Scan for the cell matching the given text and deliver its (x, y) coordinate at center. 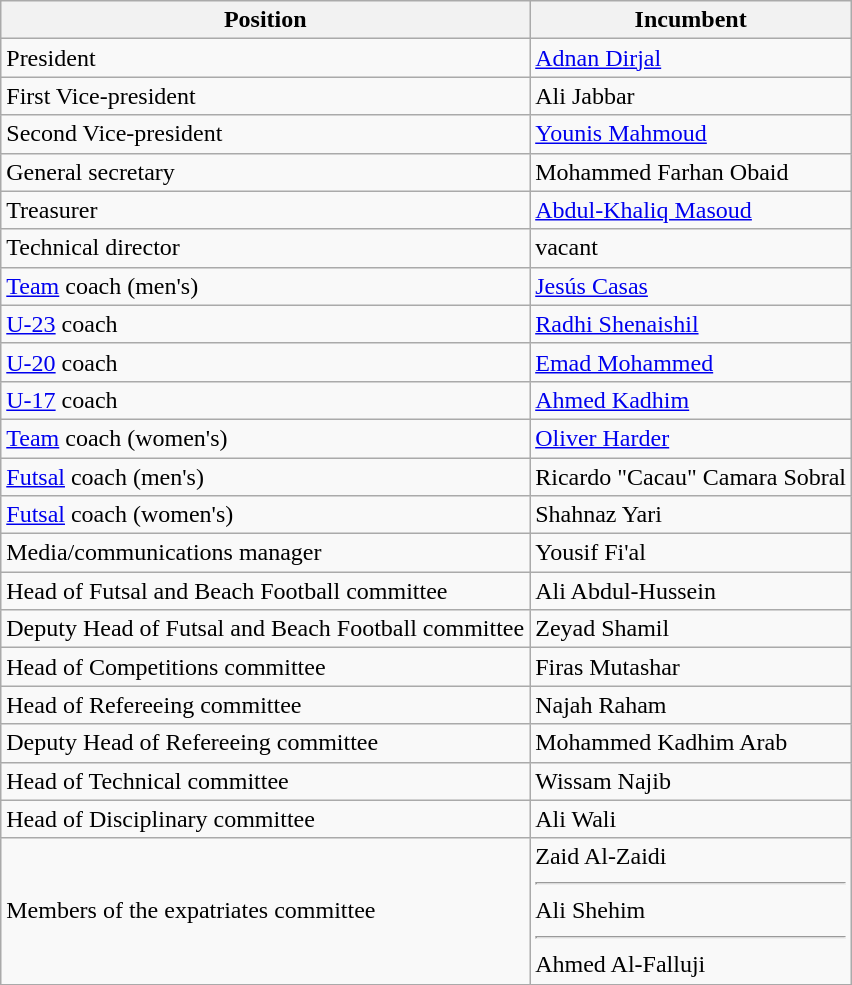
Younis Mahmoud (691, 134)
Zeyad Shamil (691, 629)
Technical director (266, 248)
Futsal coach (women's) (266, 515)
Futsal coach (men's) (266, 477)
Adnan Dirjal (691, 58)
Abdul-Khaliq Masoud (691, 210)
Mohammed Farhan Obaid (691, 172)
Firas Mutashar (691, 667)
Oliver Harder (691, 438)
Jesús Casas (691, 286)
Zaid Al-Zaidi Ali Shehim Ahmed Al-Falluji (691, 911)
President (266, 58)
Position (266, 20)
Team coach (women's) (266, 438)
Yousif Fi'al (691, 553)
Ali Wali (691, 819)
Head of Disciplinary committee (266, 819)
Treasurer (266, 210)
Head of Futsal and Beach Football committee (266, 591)
vacant (691, 248)
Head of Refereeing committee (266, 705)
Head of Technical committee (266, 781)
Ali Abdul-Hussein (691, 591)
Members of the expatriates committee (266, 911)
U-20 coach (266, 362)
Radhi Shenaishil (691, 324)
Mohammed Kadhim Arab (691, 743)
Second Vice-president (266, 134)
Incumbent (691, 20)
First Vice-president (266, 96)
U-23 coach (266, 324)
Emad Mohammed (691, 362)
General secretary (266, 172)
Wissam Najib (691, 781)
Ricardo "Cacau" Camara Sobral (691, 477)
Head of Competitions committee (266, 667)
Team coach (men's) (266, 286)
Deputy Head of Futsal and Beach Football committee (266, 629)
Ali Jabbar (691, 96)
Ahmed Kadhim (691, 400)
Media/communications manager (266, 553)
Shahnaz Yari (691, 515)
U-17 coach (266, 400)
Deputy Head of Refereeing committee (266, 743)
Najah Raham (691, 705)
